Search for the cell housing the specified text and yield its [x, y] center coordinate. 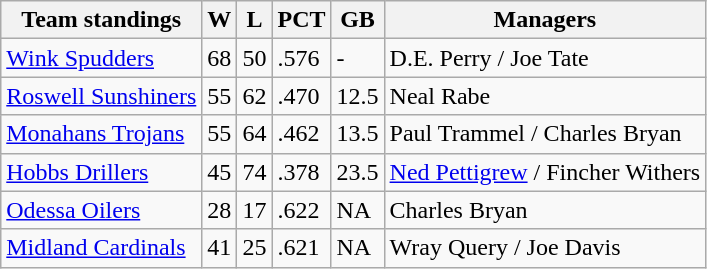
25 [254, 248]
17 [254, 210]
23.5 [358, 172]
.378 [302, 172]
Wray Query / Joe Davis [545, 248]
62 [254, 96]
50 [254, 58]
Ned Pettigrew / Fincher Withers [545, 172]
.462 [302, 134]
Hobbs Drillers [102, 172]
Roswell Sunshiners [102, 96]
L [254, 20]
.622 [302, 210]
.621 [302, 248]
.576 [302, 58]
.470 [302, 96]
Odessa Oilers [102, 210]
41 [220, 248]
Neal Rabe [545, 96]
GB [358, 20]
Managers [545, 20]
Wink Spudders [102, 58]
45 [220, 172]
13.5 [358, 134]
Charles Bryan [545, 210]
Midland Cardinals [102, 248]
Paul Trammel / Charles Bryan [545, 134]
W [220, 20]
Team standings [102, 20]
Monahans Trojans [102, 134]
28 [220, 210]
PCT [302, 20]
D.E. Perry / Joe Tate [545, 58]
74 [254, 172]
68 [220, 58]
12.5 [358, 96]
- [358, 58]
64 [254, 134]
